Identify which cell holds the provided text, then report its (x, y) central coordinate. 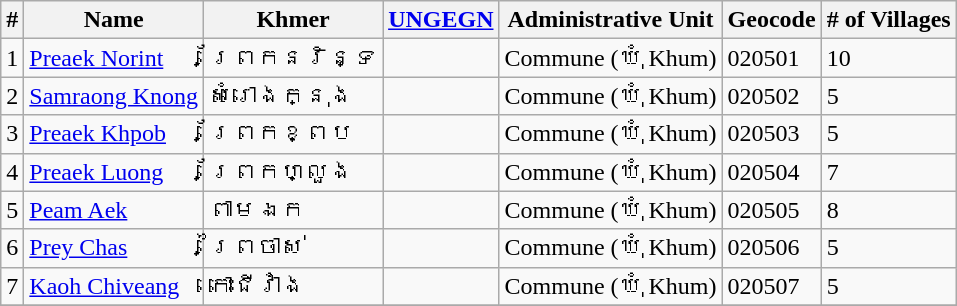
4 (12, 172)
020504 (772, 172)
ព្រែកនរិន្ទ (294, 58)
# of Villages (888, 20)
ព្រែកខ្ពប (294, 134)
ពាមឯក (294, 210)
020501 (772, 58)
3 (12, 134)
6 (12, 248)
Preaek Khpob (114, 134)
Administrative Unit (610, 20)
# (12, 20)
Preaek Luong (114, 172)
020502 (772, 96)
Khmer (294, 20)
Prey Chas (114, 248)
020506 (772, 248)
2 (12, 96)
Peam Aek (114, 210)
ព្រែកហ្លួង (294, 172)
សំរោងក្នុង (294, 96)
កោះជីវាំង (294, 286)
8 (888, 210)
ព្រៃចាស់ (294, 248)
Geocode (772, 20)
020505 (772, 210)
1 (12, 58)
10 (888, 58)
020507 (772, 286)
Kaoh Chiveang (114, 286)
UNGEGN (441, 20)
Preaek Norint (114, 58)
Name (114, 20)
020503 (772, 134)
Samraong Knong (114, 96)
